For the text-containing cell, return its midpoint in [X, Y] coordinate format. 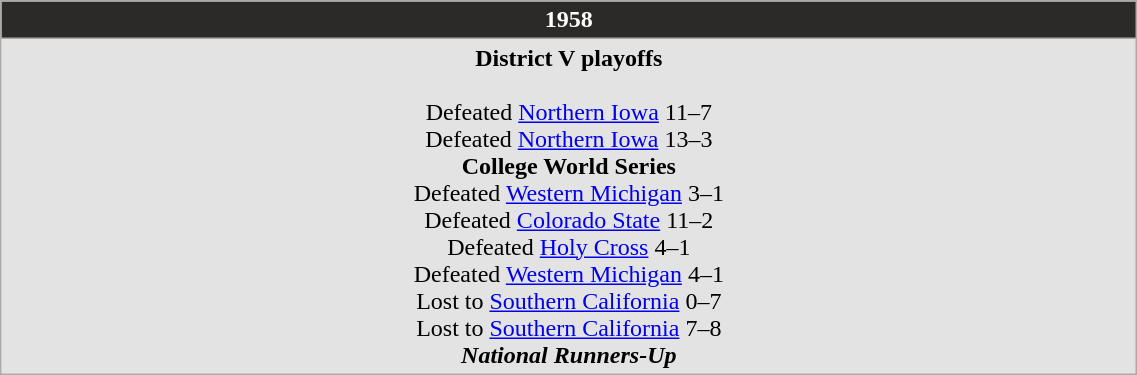
1958 [569, 20]
